Pinpoint the cell where the given text exists, returning its [x, y] midpoint coordinate. 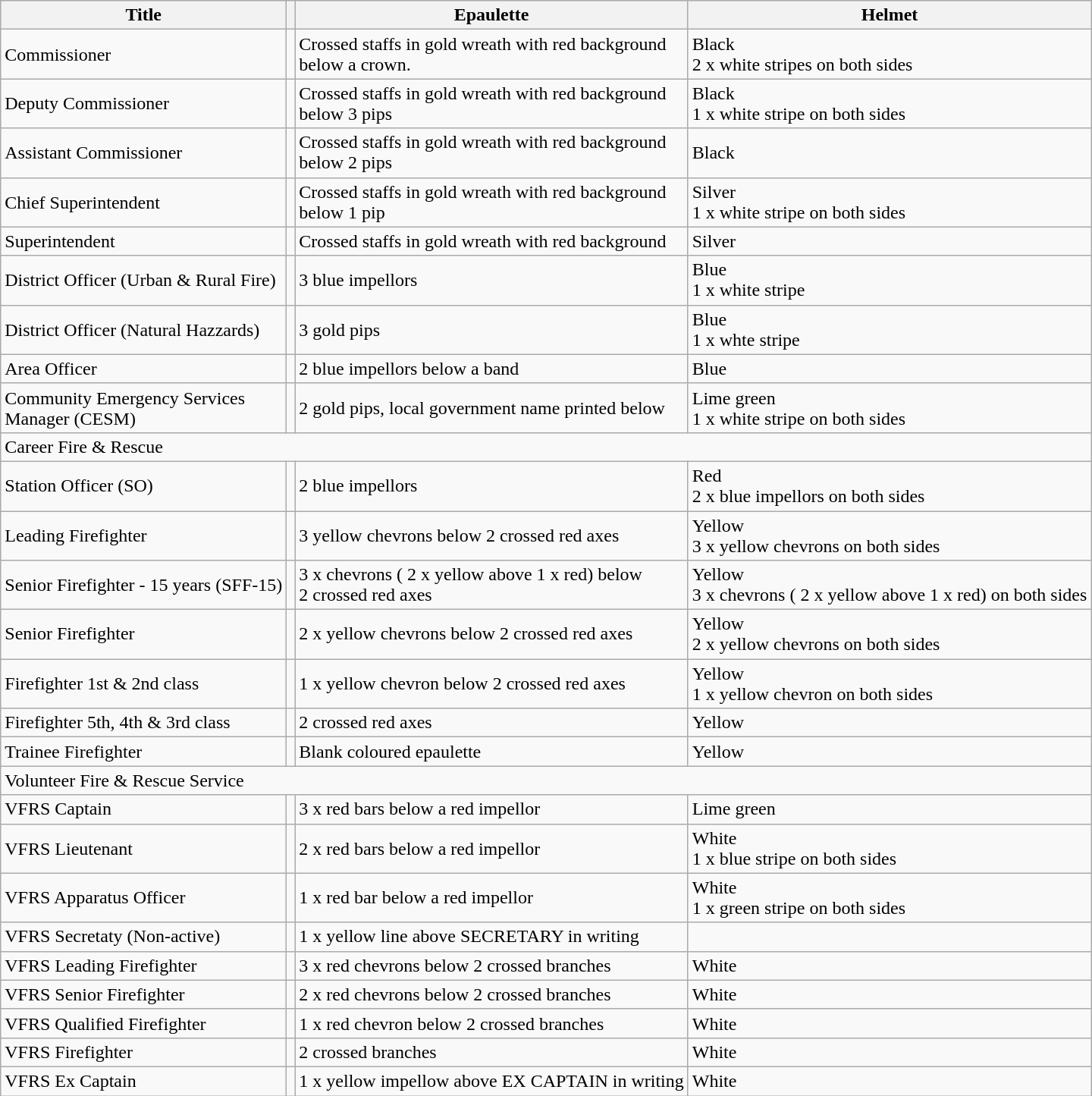
Blue [890, 369]
2 crossed branches [491, 1052]
VFRS Ex Captain [144, 1081]
Commissioner [144, 55]
3 x chevrons ( 2 x yellow above 1 x red) below2 crossed red axes [491, 586]
White1 x blue stripe on both sides [890, 848]
Deputy Commissioner [144, 103]
Chief Superintendent [144, 202]
VFRS Captain [144, 809]
Crossed staffs in gold wreath with red backgroundbelow 2 pips [491, 153]
Lime green1 x white stripe on both sides [890, 408]
Yellow3 x chevrons ( 2 x yellow above 1 x red) on both sides [890, 586]
2 x red bars below a red impellor [491, 848]
Epaulette [491, 15]
Volunteer Fire & Rescue Service [546, 780]
1 x yellow line above SECRETARY in writing [491, 937]
Silver [890, 241]
District Officer (Urban & Rural Fire) [144, 281]
Leading Firefighter [144, 535]
Title [144, 15]
Blank coloured epaulette [491, 752]
VFRS Senior Firefighter [144, 994]
3 gold pips [491, 329]
2 blue impellors below a band [491, 369]
Career Fire & Rescue [546, 447]
Assistant Commissioner [144, 153]
1 x red chevron below 2 crossed branches [491, 1023]
Crossed staffs in gold wreath with red backgroundbelow a crown. [491, 55]
VFRS Apparatus Officer [144, 898]
2 blue impellors [491, 485]
Yellow2 x yellow chevrons on both sides [890, 634]
Lime green [890, 809]
Yellow1 x yellow chevron on both sides [890, 684]
Area Officer [144, 369]
2 crossed red axes [491, 723]
Crossed staffs in gold wreath with red backgroundbelow 3 pips [491, 103]
Firefighter 1st & 2nd class [144, 684]
VFRS Secretaty (Non-active) [144, 937]
VFRS Firefighter [144, 1052]
Black1 x white stripe on both sides [890, 103]
Senior Firefighter - 15 years (SFF-15) [144, 586]
3 blue impellors [491, 281]
Helmet [890, 15]
Black [890, 153]
2 gold pips, local government name printed below [491, 408]
1 x yellow impellow above EX CAPTAIN in writing [491, 1081]
VFRS Leading Firefighter [144, 966]
Crossed staffs in gold wreath with red backgroundbelow 1 pip [491, 202]
Yellow3 x yellow chevrons on both sides [890, 535]
Senior Firefighter [144, 634]
District Officer (Natural Hazzards) [144, 329]
3 x red bars below a red impellor [491, 809]
1 x red bar below a red impellor [491, 898]
3 yellow chevrons below 2 crossed red axes [491, 535]
Firefighter 5th, 4th & 3rd class [144, 723]
2 x red chevrons below 2 crossed branches [491, 994]
White1 x green stripe on both sides [890, 898]
Crossed staffs in gold wreath with red background [491, 241]
3 x red chevrons below 2 crossed branches [491, 966]
Community Emergency ServicesManager (CESM) [144, 408]
Trainee Firefighter [144, 752]
Silver1 x white stripe on both sides [890, 202]
Black2 x white stripes on both sides [890, 55]
VFRS Lieutenant [144, 848]
Blue1 x white stripe [890, 281]
1 x yellow chevron below 2 crossed red axes [491, 684]
2 x yellow chevrons below 2 crossed red axes [491, 634]
Blue1 x whte stripe [890, 329]
VFRS Qualified Firefighter [144, 1023]
Red2 x blue impellors on both sides [890, 485]
Station Officer (SO) [144, 485]
Superintendent [144, 241]
